Return [X, Y] of the center of cell containing provided text 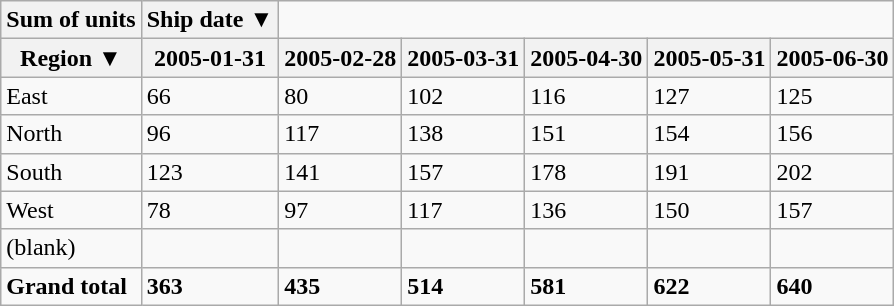
East [71, 96]
622 [710, 286]
191 [710, 172]
138 [464, 134]
78 [210, 210]
150 [710, 210]
141 [340, 172]
102 [464, 96]
581 [586, 286]
2005-03-31 [464, 58]
2005-02-28 [340, 58]
154 [710, 134]
156 [832, 134]
80 [340, 96]
127 [710, 96]
2005-04-30 [586, 58]
178 [586, 172]
2005-06-30 [832, 58]
97 [340, 210]
(blank) [71, 248]
Grand total [71, 286]
West [71, 210]
Sum of units [71, 20]
125 [832, 96]
2005-05-31 [710, 58]
66 [210, 96]
435 [340, 286]
North [71, 134]
Region ▼ [71, 58]
116 [586, 96]
123 [210, 172]
Ship date ▼ [210, 20]
South [71, 172]
514 [464, 286]
202 [832, 172]
96 [210, 134]
363 [210, 286]
151 [586, 134]
2005-01-31 [210, 58]
640 [832, 286]
136 [586, 210]
